Detect which cell encompasses the target text, then output its [X, Y] center coordinate. 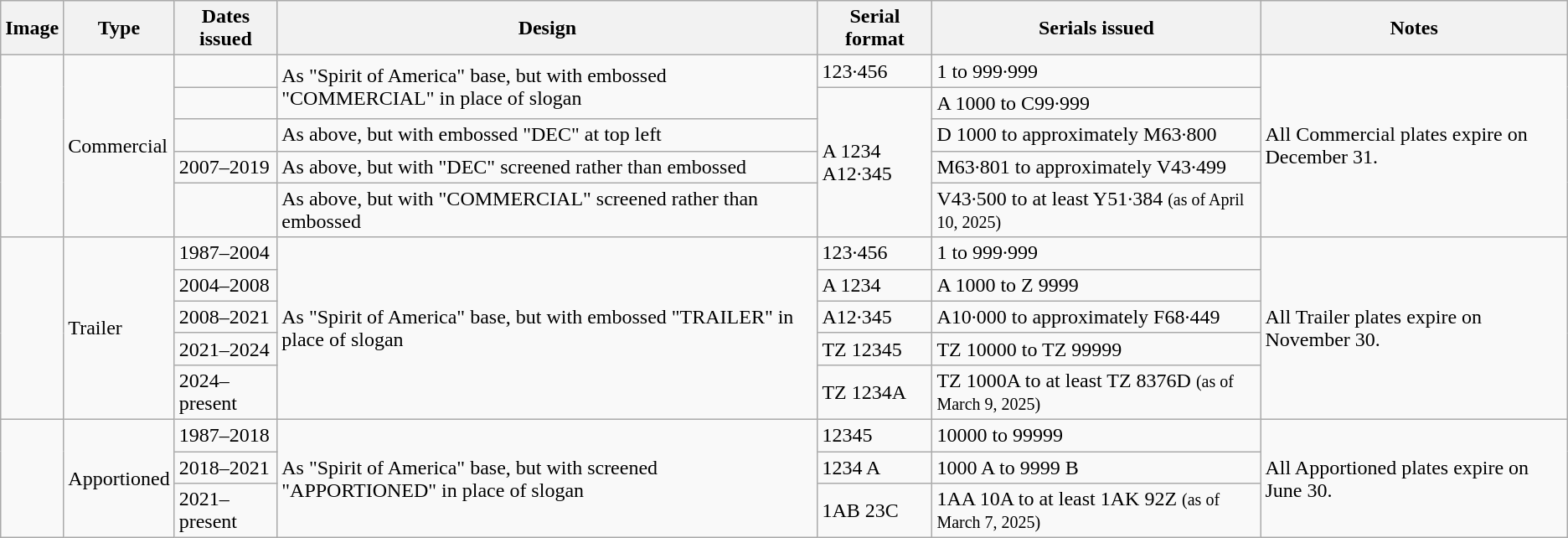
2018–2021 [226, 467]
All Apportioned plates expire on June 30. [1414, 478]
A 1234A12·345 [874, 163]
1000 A to 9999 B [1096, 467]
Type [119, 28]
1987–2018 [226, 435]
Dates issued [226, 28]
Notes [1414, 28]
TZ 1000A to at least TZ 8376D (as of March 9, 2025) [1096, 392]
1987–2004 [226, 253]
Trailer [119, 328]
1234 A [874, 467]
TZ 10000 to TZ 99999 [1096, 349]
2021–present [226, 511]
2024–present [226, 392]
12345 [874, 435]
A10·000 to approximately F68·449 [1096, 317]
M63·801 to approximately V43·499 [1096, 167]
2021–2024 [226, 349]
Serial format [874, 28]
Commercial [119, 146]
As above, but with "DEC" screened rather than embossed [548, 167]
Image [32, 28]
All Trailer plates expire on November 30. [1414, 328]
D 1000 to approximately M63·800 [1096, 135]
A 1000 to C99·999 [1096, 103]
10000 to 99999 [1096, 435]
All Commercial plates expire on December 31. [1414, 146]
A 1234 [874, 285]
As "Spirit of America" base, but with screened "APPORTIONED" in place of slogan [548, 478]
V43·500 to at least Y51·384 (as of April 10, 2025) [1096, 210]
Apportioned [119, 478]
2004–2008 [226, 285]
A 1000 to Z 9999 [1096, 285]
1AA 10A to at least 1AK 92Z (as of March 7, 2025) [1096, 511]
1AB 23C [874, 511]
As above, but with "COMMERCIAL" screened rather than embossed [548, 210]
As "Spirit of America" base, but with embossed "COMMERCIAL" in place of slogan [548, 87]
As "Spirit of America" base, but with embossed "TRAILER" in place of slogan [548, 328]
TZ 12345 [874, 349]
Design [548, 28]
2008–2021 [226, 317]
A12·345 [874, 317]
TZ 1234A [874, 392]
As above, but with embossed "DEC" at top left [548, 135]
2007–2019 [226, 167]
Serials issued [1096, 28]
